Return (X, Y) of the center of cell containing provided text 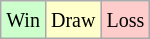
Loss (126, 20)
Draw (72, 20)
Win (24, 20)
